Scan for the cell matching the given text and deliver its [x, y] coordinate at center. 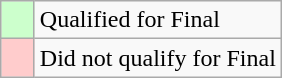
Qualified for Final [158, 20]
Did not qualify for Final [158, 58]
